Detect which cell encompasses the target text, then output its [x, y] center coordinate. 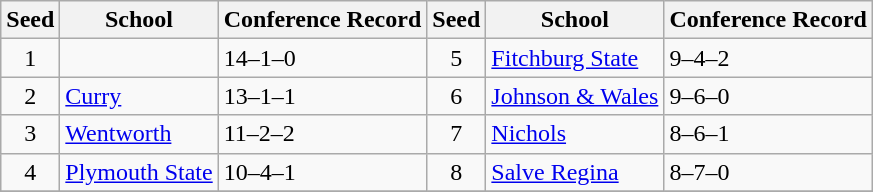
Wentworth [139, 134]
Fitchburg State [575, 58]
Johnson & Wales [575, 96]
6 [456, 96]
4 [30, 172]
8 [456, 172]
Salve Regina [575, 172]
5 [456, 58]
1 [30, 58]
Curry [139, 96]
8–6–1 [768, 134]
Plymouth State [139, 172]
8–7–0 [768, 172]
3 [30, 134]
11–2–2 [322, 134]
13–1–1 [322, 96]
7 [456, 134]
9–6–0 [768, 96]
9–4–2 [768, 58]
2 [30, 96]
14–1–0 [322, 58]
Nichols [575, 134]
10–4–1 [322, 172]
